Return the (X, Y) coordinate for the center point of the cell that contains the specified text.  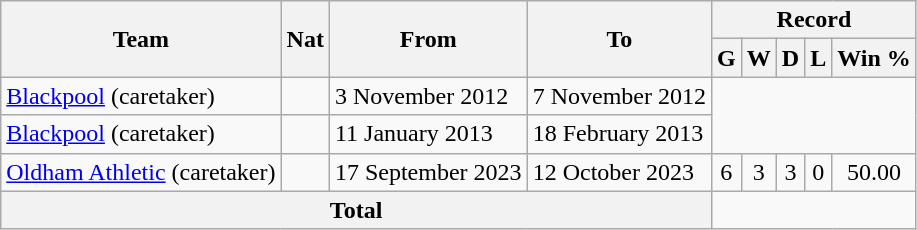
L (818, 58)
12 October 2023 (619, 172)
G (726, 58)
11 January 2013 (428, 134)
Total (356, 210)
0 (818, 172)
D (790, 58)
To (619, 39)
Win % (874, 58)
17 September 2023 (428, 172)
18 February 2013 (619, 134)
50.00 (874, 172)
Team (141, 39)
From (428, 39)
W (758, 58)
6 (726, 172)
7 November 2012 (619, 96)
3 November 2012 (428, 96)
Nat (305, 39)
Record (814, 20)
Oldham Athletic (caretaker) (141, 172)
